Output the (x, y) coordinate of the center of the cell containing the given text.  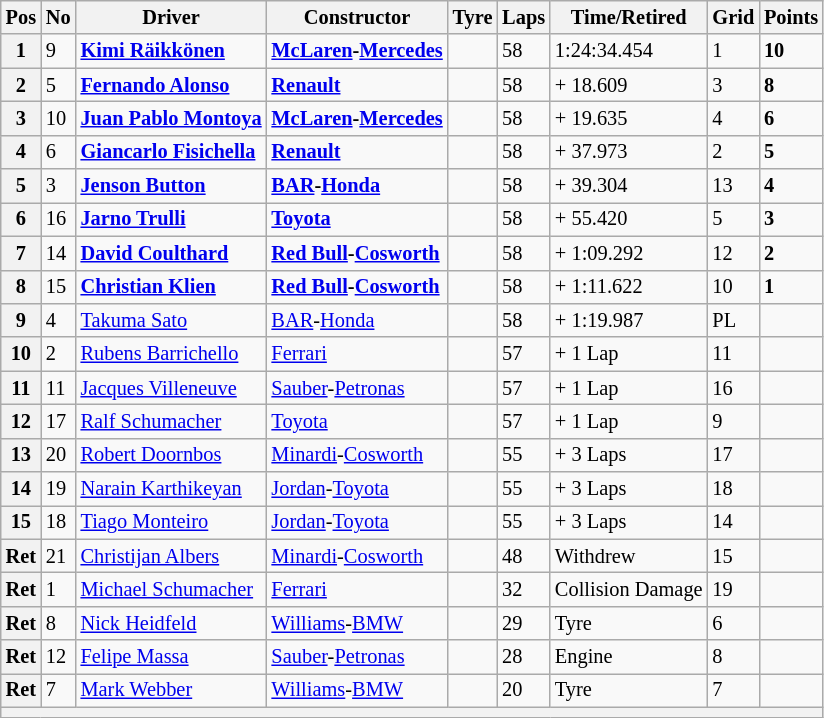
+ 18.609 (628, 85)
29 (524, 623)
48 (524, 556)
Ralf Schumacher (172, 421)
+ 55.420 (628, 219)
Tiago Monteiro (172, 522)
+ 19.635 (628, 118)
Christian Klien (172, 287)
David Coulthard (172, 253)
Mark Webber (172, 690)
Engine (628, 657)
PL (733, 320)
Time/Retired (628, 17)
Kimi Räikkönen (172, 51)
Withdrew (628, 556)
+ 37.973 (628, 152)
Grid (733, 17)
Fernando Alonso (172, 85)
1:24:34.454 (628, 51)
Jacques Villeneuve (172, 388)
Points (791, 17)
Laps (524, 17)
+ 39.304 (628, 186)
Giancarlo Fisichella (172, 152)
21 (58, 556)
Pos (21, 17)
Rubens Barrichello (172, 354)
+ 1:19.987 (628, 320)
Nick Heidfeld (172, 623)
Jenson Button (172, 186)
Robert Doornbos (172, 455)
Driver (172, 17)
+ 1:09.292 (628, 253)
No (58, 17)
Juan Pablo Montoya (172, 118)
Christijan Albers (172, 556)
Jarno Trulli (172, 219)
Constructor (358, 17)
Felipe Massa (172, 657)
Michael Schumacher (172, 589)
32 (524, 589)
+ 1:11.622 (628, 287)
28 (524, 657)
Narain Karthikeyan (172, 489)
Collision Damage (628, 589)
Takuma Sato (172, 320)
